From the cell containing the given text, extract its center point as (X, Y) coordinate. 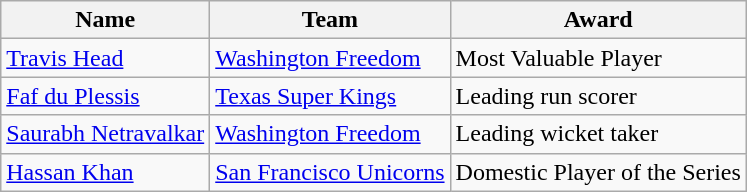
San Francisco Unicorns (330, 172)
Texas Super Kings (330, 96)
Award (598, 20)
Faf du Plessis (106, 96)
Travis Head (106, 58)
Leading wicket taker (598, 134)
Hassan Khan (106, 172)
Name (106, 20)
Domestic Player of the Series (598, 172)
Saurabh Netravalkar (106, 134)
Leading run scorer (598, 96)
Team (330, 20)
Most Valuable Player (598, 58)
